Extract the [x, y] coordinate from the center of the cell holding the provided text.  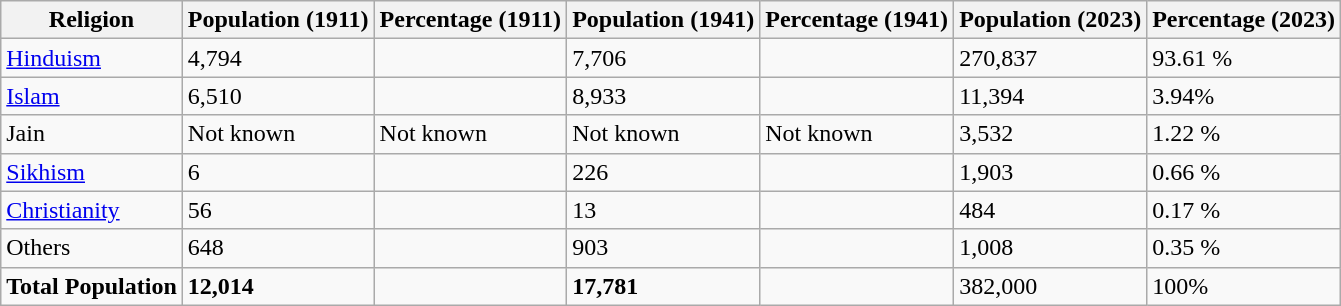
270,837 [1050, 58]
Religion [92, 20]
93.61 % [1244, 58]
Total Population [92, 286]
Percentage (1911) [470, 20]
0.35 % [1244, 248]
3,532 [1050, 134]
12,014 [278, 286]
0.17 % [1244, 210]
6,510 [278, 96]
7,706 [664, 58]
Percentage (1941) [857, 20]
17,781 [664, 286]
Others [92, 248]
Population (1911) [278, 20]
3.94% [1244, 96]
484 [1050, 210]
8,933 [664, 96]
1,903 [1050, 172]
11,394 [1050, 96]
100% [1244, 286]
Islam [92, 96]
903 [664, 248]
4,794 [278, 58]
382,000 [1050, 286]
56 [278, 210]
226 [664, 172]
Jain [92, 134]
1.22 % [1244, 134]
0.66 % [1244, 172]
Hinduism [92, 58]
1,008 [1050, 248]
648 [278, 248]
Percentage (2023) [1244, 20]
Population (2023) [1050, 20]
Sikhism [92, 172]
6 [278, 172]
13 [664, 210]
Christianity [92, 210]
Population (1941) [664, 20]
